Find where the given text appears and provide that cell's center as [X, Y] coordinate. 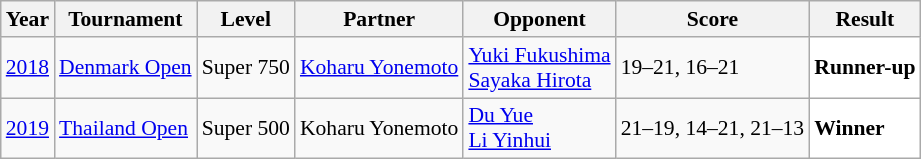
Du Yue Li Yinhui [539, 128]
Year [28, 19]
2018 [28, 68]
Denmark Open [126, 68]
Super 500 [246, 128]
Opponent [539, 19]
2019 [28, 128]
Yuki Fukushima Sayaka Hirota [539, 68]
Result [864, 19]
Runner-up [864, 68]
Super 750 [246, 68]
Score [713, 19]
Partner [379, 19]
21–19, 14–21, 21–13 [713, 128]
Thailand Open [126, 128]
Tournament [126, 19]
Winner [864, 128]
19–21, 16–21 [713, 68]
Level [246, 19]
